Extract the (X, Y) coordinate from the center of the cell holding the provided text.  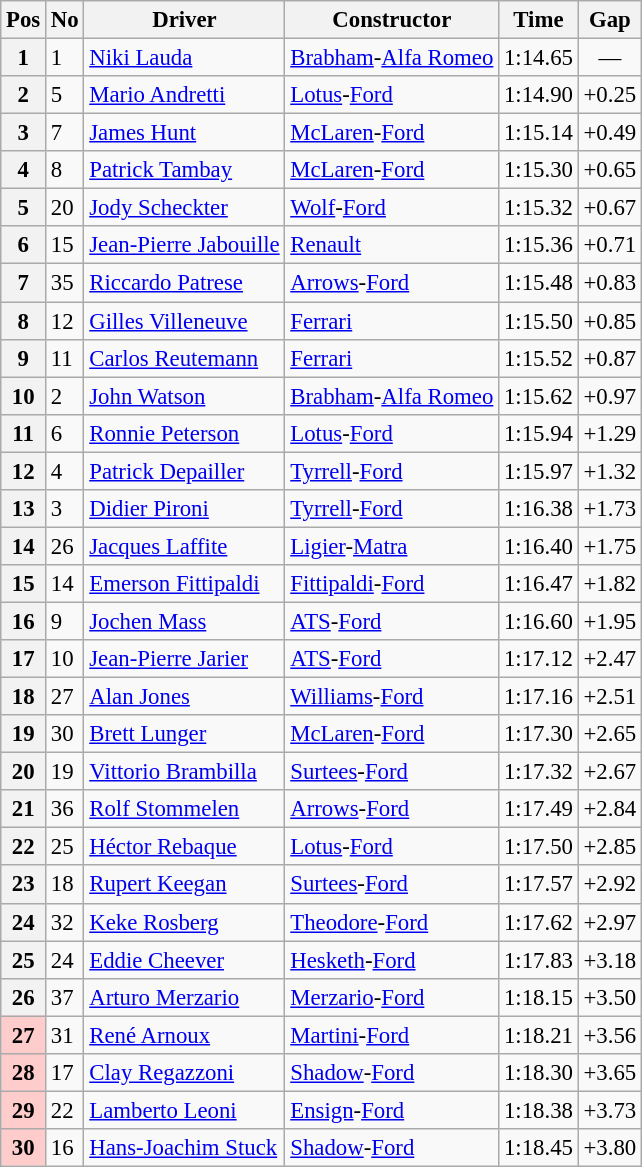
1:17.50 (539, 847)
Jean-Pierre Jabouille (184, 245)
Niki Lauda (184, 58)
23 (24, 885)
+3.56 (610, 1035)
+2.65 (610, 734)
Renault (392, 245)
No (65, 20)
+2.97 (610, 922)
13 (24, 509)
Gilles Villeneuve (184, 321)
+3.65 (610, 1073)
29 (24, 1110)
Jean-Pierre Jarier (184, 659)
+3.80 (610, 1148)
1:18.21 (539, 1035)
Ronnie Peterson (184, 433)
René Arnoux (184, 1035)
1:18.30 (539, 1073)
1:15.48 (539, 283)
1:15.36 (539, 245)
1:17.12 (539, 659)
1:15.50 (539, 321)
+0.67 (610, 208)
+0.97 (610, 396)
+1.32 (610, 471)
1:17.30 (539, 734)
1:15.30 (539, 170)
+2.51 (610, 697)
John Watson (184, 396)
Carlos Reutemann (184, 358)
Mario Andretti (184, 95)
Wolf-Ford (392, 208)
Fittipaldi-Ford (392, 584)
1:16.47 (539, 584)
1:15.62 (539, 396)
1:16.40 (539, 546)
1:15.52 (539, 358)
Theodore-Ford (392, 922)
32 (65, 922)
+2.47 (610, 659)
+1.29 (610, 433)
1:15.14 (539, 133)
Patrick Tambay (184, 170)
1:16.60 (539, 621)
35 (65, 283)
Ensign-Ford (392, 1110)
Ligier-Matra (392, 546)
1:17.32 (539, 772)
+1.75 (610, 546)
1:17.62 (539, 922)
Rupert Keegan (184, 885)
+0.85 (610, 321)
1:17.57 (539, 885)
Martini-Ford (392, 1035)
+1.95 (610, 621)
+0.71 (610, 245)
Didier Pironi (184, 509)
— (610, 58)
Constructor (392, 20)
1:15.97 (539, 471)
+0.83 (610, 283)
Pos (24, 20)
Eddie Cheever (184, 960)
Clay Regazzoni (184, 1073)
Jacques Laffite (184, 546)
Driver (184, 20)
1:15.32 (539, 208)
1:16.38 (539, 509)
Brett Lunger (184, 734)
37 (65, 997)
1:14.90 (539, 95)
1:17.16 (539, 697)
Jody Scheckter (184, 208)
+2.84 (610, 809)
Patrick Depailler (184, 471)
31 (65, 1035)
Arturo Merzario (184, 997)
Lamberto Leoni (184, 1110)
Héctor Rebaque (184, 847)
+0.65 (610, 170)
1:14.65 (539, 58)
Rolf Stommelen (184, 809)
Jochen Mass (184, 621)
1:18.15 (539, 997)
+2.85 (610, 847)
Hesketh-Ford (392, 960)
1:17.83 (539, 960)
Gap (610, 20)
Hans-Joachim Stuck (184, 1148)
+3.18 (610, 960)
+0.87 (610, 358)
Alan Jones (184, 697)
+1.82 (610, 584)
1:15.94 (539, 433)
21 (24, 809)
+2.67 (610, 772)
36 (65, 809)
+0.25 (610, 95)
1:17.49 (539, 809)
+1.73 (610, 509)
1:18.45 (539, 1148)
James Hunt (184, 133)
Williams-Ford (392, 697)
Riccardo Patrese (184, 283)
Emerson Fittipaldi (184, 584)
Merzario-Ford (392, 997)
+0.49 (610, 133)
+3.73 (610, 1110)
1:18.38 (539, 1110)
28 (24, 1073)
Time (539, 20)
+3.50 (610, 997)
Keke Rosberg (184, 922)
Vittorio Brambilla (184, 772)
+2.92 (610, 885)
